Locate the cell with the specified text and output its (X, Y) center coordinate. 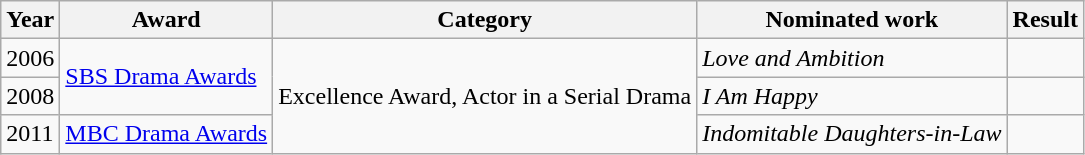
Nominated work (852, 20)
Result (1045, 20)
Category (485, 20)
Love and Ambition (852, 58)
Excellence Award, Actor in a Serial Drama (485, 96)
2006 (30, 58)
2008 (30, 96)
Indomitable Daughters-in-Law (852, 134)
Award (166, 20)
SBS Drama Awards (166, 77)
MBC Drama Awards (166, 134)
I Am Happy (852, 96)
Year (30, 20)
2011 (30, 134)
